Determine the [x, y] coordinate at the center of the cell enclosing the given text.  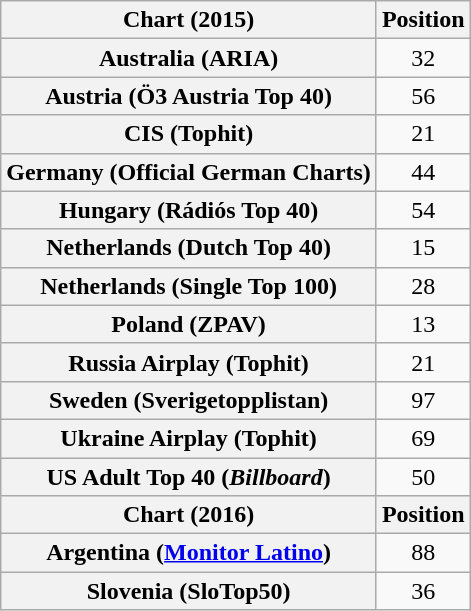
Sweden (Sverigetopplistan) [189, 400]
69 [423, 438]
Australia (ARIA) [189, 58]
32 [423, 58]
Ukraine Airplay (Tophit) [189, 438]
28 [423, 286]
Germany (Official German Charts) [189, 172]
Argentina (Monitor Latino) [189, 553]
Netherlands (Dutch Top 40) [189, 248]
Hungary (Rádiós Top 40) [189, 210]
Chart (2016) [189, 515]
50 [423, 477]
Chart (2015) [189, 20]
88 [423, 553]
CIS (Tophit) [189, 134]
56 [423, 96]
15 [423, 248]
Slovenia (SloTop50) [189, 591]
54 [423, 210]
US Adult Top 40 (Billboard) [189, 477]
Poland (ZPAV) [189, 324]
36 [423, 591]
44 [423, 172]
Netherlands (Single Top 100) [189, 286]
Austria (Ö3 Austria Top 40) [189, 96]
97 [423, 400]
Russia Airplay (Tophit) [189, 362]
13 [423, 324]
